Provide the (X, Y) coordinate of the cell's center where the given text is located.  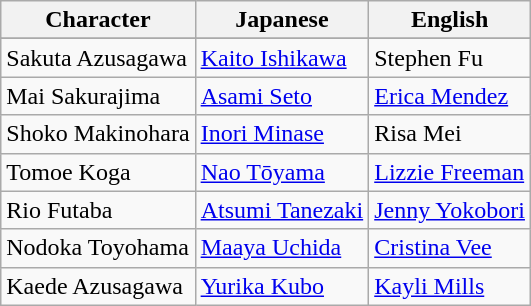
Character (98, 20)
Tomoe Koga (98, 172)
Rio Futaba (98, 210)
Kayli Mills (450, 286)
Nodoka Toyohama (98, 248)
Jenny Yokobori (450, 210)
English (450, 20)
Kaito Ishikawa (282, 58)
Mai Sakurajima (98, 96)
Nao Tōyama (282, 172)
Asami Seto (282, 96)
Lizzie Freeman (450, 172)
Atsumi Tanezaki (282, 210)
Sakuta Azusagawa (98, 58)
Kaede Azusagawa (98, 286)
Erica Mendez (450, 96)
Japanese (282, 20)
Stephen Fu (450, 58)
Maaya Uchida (282, 248)
Shoko Makinohara (98, 134)
Inori Minase (282, 134)
Risa Mei (450, 134)
Yurika Kubo (282, 286)
Cristina Vee (450, 248)
